Identify which cell holds the provided text, then report its [X, Y] central coordinate. 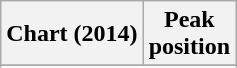
Peakposition [189, 34]
Chart (2014) [72, 34]
